Identify which cell holds the provided text, then report its [x, y] central coordinate. 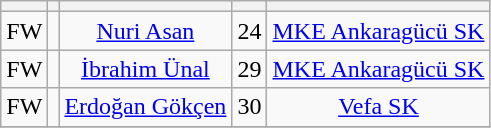
Erdoğan Gökçen [146, 107]
24 [250, 31]
30 [250, 107]
Vefa SK [378, 107]
Nuri Asan [146, 31]
29 [250, 69]
İbrahim Ünal [146, 69]
